From the cell containing the given text, extract its center point as [X, Y] coordinate. 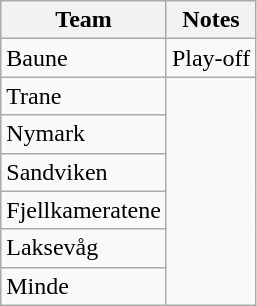
Baune [84, 58]
Team [84, 20]
Minde [84, 286]
Play-off [210, 58]
Nymark [84, 134]
Fjellkameratene [84, 210]
Notes [210, 20]
Laksevåg [84, 248]
Trane [84, 96]
Sandviken [84, 172]
